Provide the (X, Y) coordinate of the cell's center where the given text is located.  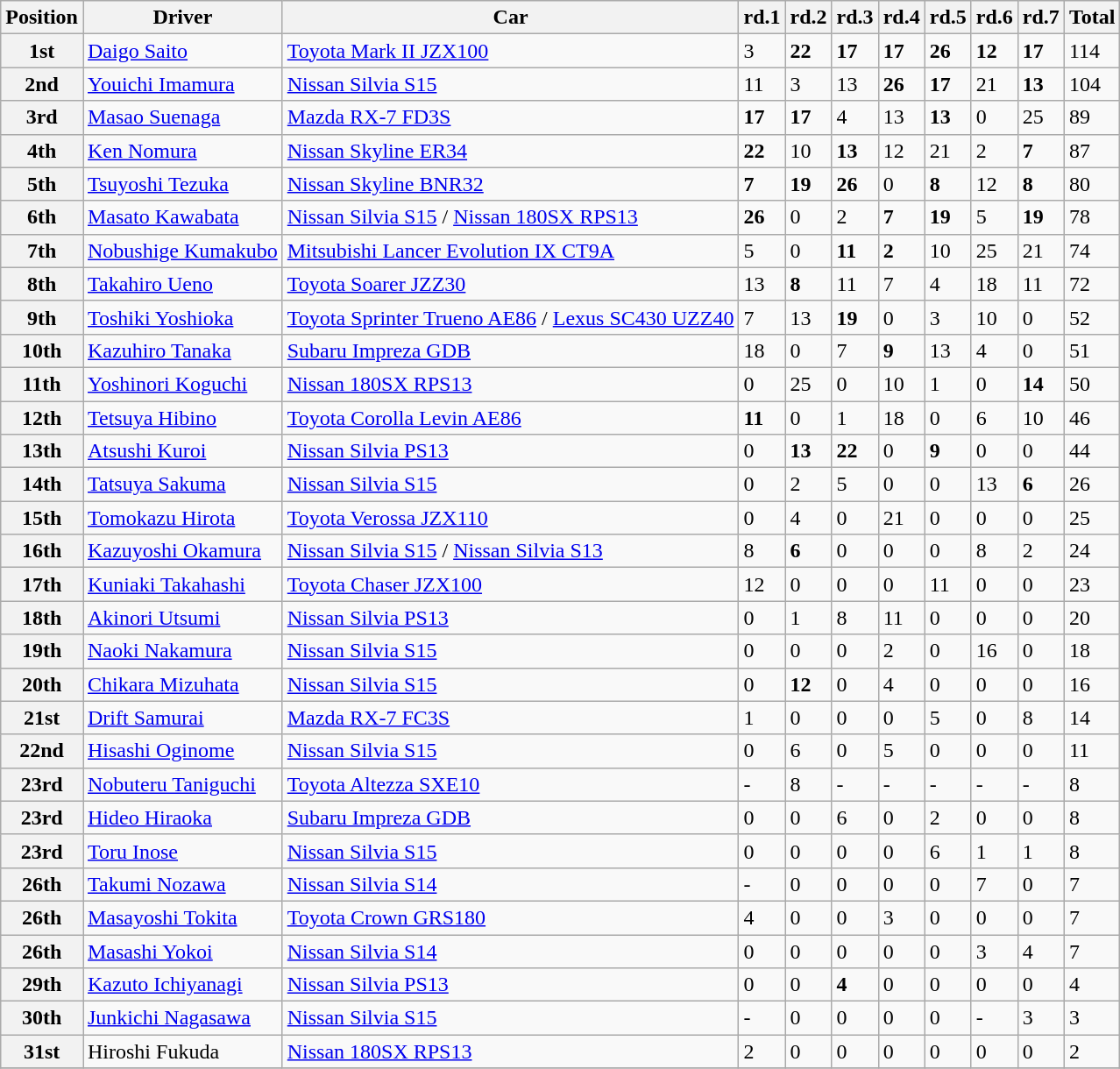
Nobuteru Taniguchi (182, 784)
Toru Inose (182, 851)
80 (1092, 184)
Takahiro Ueno (182, 284)
23 (1092, 584)
Toyota Mark II JZX100 (510, 51)
13th (42, 451)
8th (42, 284)
Mazda RX-7 FC3S (510, 718)
19th (42, 651)
Chikara Mizuhata (182, 684)
12th (42, 418)
4th (42, 151)
50 (1092, 384)
30th (42, 1018)
Masato Kawabata (182, 217)
Toyota Soarer JZZ30 (510, 284)
Tetsuya Hibino (182, 418)
46 (1092, 418)
Nissan Silvia S15 / Nissan 180SX RPS13 (510, 217)
51 (1092, 350)
Toyota Chaser JZX100 (510, 584)
87 (1092, 151)
Tomokazu Hirota (182, 518)
78 (1092, 217)
Masayoshi Tokita (182, 917)
31st (42, 1051)
Drift Samurai (182, 718)
Nissan Skyline BNR32 (510, 184)
Masashi Yokoi (182, 951)
Youichi Imamura (182, 84)
20th (42, 684)
72 (1092, 284)
Position (42, 18)
2nd (42, 84)
Tatsuya Sakuma (182, 485)
Atsushi Kuroi (182, 451)
9th (42, 317)
Toyota Altezza SXE10 (510, 784)
5th (42, 184)
15th (42, 518)
Mazda RX-7 FD3S (510, 117)
89 (1092, 117)
rd.3 (855, 18)
Toyota Sprinter Trueno AE86 / Lexus SC430 UZZ40 (510, 317)
22nd (42, 751)
3rd (42, 117)
Yoshinori Koguchi (182, 384)
Nissan Skyline ER34 (510, 151)
6th (42, 217)
Ken Nomura (182, 151)
Junkichi Nagasawa (182, 1018)
24 (1092, 551)
rd.6 (994, 18)
Hisashi Oginome (182, 751)
rd.2 (808, 18)
rd.5 (948, 18)
18th (42, 618)
114 (1092, 51)
1st (42, 51)
Toshiki Yoshioka (182, 317)
20 (1092, 618)
Total (1092, 18)
104 (1092, 84)
52 (1092, 317)
21st (42, 718)
Mitsubishi Lancer Evolution IX CT9A (510, 251)
16th (42, 551)
rd.7 (1041, 18)
Nobushige Kumakubo (182, 251)
Takumi Nozawa (182, 884)
29th (42, 985)
Toyota Crown GRS180 (510, 917)
Masao Suenaga (182, 117)
Akinori Utsumi (182, 618)
Kazuto Ichiyanagi (182, 985)
Driver (182, 18)
Kuniaki Takahashi (182, 584)
Naoki Nakamura (182, 651)
rd.4 (901, 18)
14th (42, 485)
Hideo Hiraoka (182, 818)
74 (1092, 251)
10th (42, 350)
rd.1 (762, 18)
Kazuhiro Tanaka (182, 350)
44 (1092, 451)
Daigo Saito (182, 51)
7th (42, 251)
Toyota Verossa JZX110 (510, 518)
11th (42, 384)
Tsuyoshi Tezuka (182, 184)
Toyota Corolla Levin AE86 (510, 418)
Hiroshi Fukuda (182, 1051)
Car (510, 18)
Kazuyoshi Okamura (182, 551)
Nissan Silvia S15 / Nissan Silvia S13 (510, 551)
17th (42, 584)
